Output the (X, Y) coordinate of the center of the cell containing the given text.  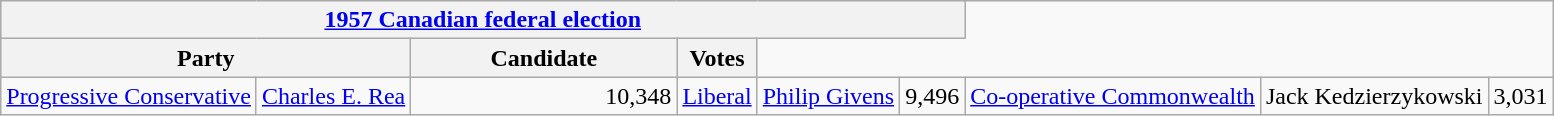
Votes (717, 58)
9,496 (932, 96)
Jack Kedzierzykowski (1374, 96)
1957 Canadian federal election (483, 20)
Party (206, 58)
Co-operative Commonwealth (1113, 96)
Candidate (544, 58)
Liberal (717, 96)
10,348 (544, 96)
Progressive Conservative (129, 96)
Philip Givens (828, 96)
3,031 (1520, 96)
Charles E. Rea (333, 96)
